Identify which cell holds the provided text, then report its [X, Y] central coordinate. 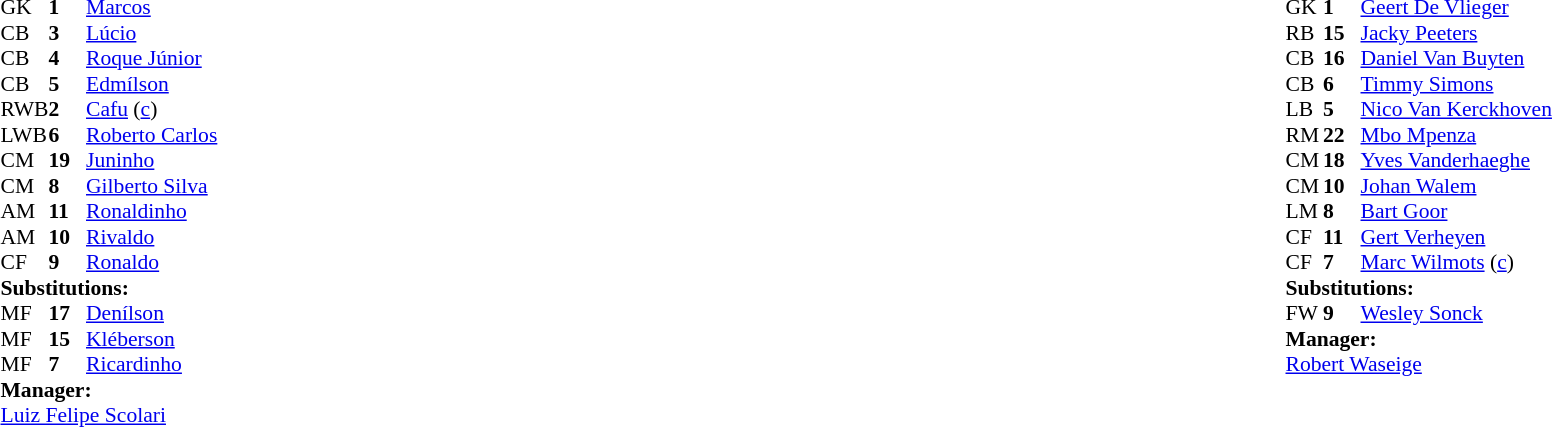
LM [1305, 211]
Cafu (c) [152, 109]
Gilberto Silva [152, 186]
Wesley Sonck [1456, 313]
Johan Walem [1456, 186]
Roberto Carlos [152, 135]
Roque Júnior [152, 59]
Bart Goor [1456, 211]
RWB [24, 109]
3 [67, 33]
19 [67, 161]
Denílson [152, 313]
Ricardinho [152, 365]
2 [67, 109]
Marc Wilmots (c) [1456, 263]
Edmílson [152, 84]
Juninho [152, 161]
Mbo Mpenza [1456, 135]
22 [1342, 135]
18 [1342, 161]
Ronaldo [152, 263]
Nico Van Kerckhoven [1456, 109]
17 [67, 313]
RB [1305, 33]
FW [1305, 313]
LB [1305, 109]
Rivaldo [152, 237]
16 [1342, 59]
Gert Verheyen [1456, 237]
4 [67, 59]
RM [1305, 135]
Ronaldinho [152, 211]
Lúcio [152, 33]
Jacky Peeters [1456, 33]
Kléberson [152, 339]
Daniel Van Buyten [1456, 59]
LWB [24, 135]
Robert Waseige [1419, 365]
Timmy Simons [1456, 84]
Yves Vanderhaeghe [1456, 161]
